Locate the cell with the specified text and output its [X, Y] center coordinate. 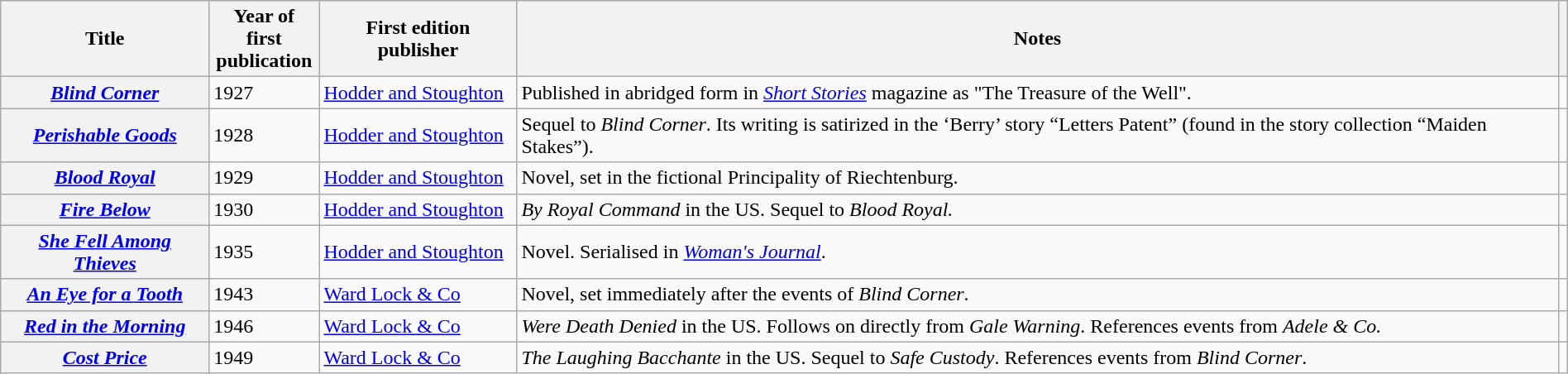
Were Death Denied in the US. Follows on directly from Gale Warning. References events from Adele & Co. [1037, 326]
1935 [265, 252]
Novel, set in the fictional Principality of Riechtenburg. [1037, 178]
Notes [1037, 39]
Perishable Goods [105, 136]
1930 [265, 209]
1928 [265, 136]
Blind Corner [105, 93]
Cost Price [105, 357]
The Laughing Bacchante in the US. Sequel to Safe Custody. References events from Blind Corner. [1037, 357]
She Fell Among Thieves [105, 252]
1943 [265, 295]
First edition publisher [418, 39]
1929 [265, 178]
Sequel to Blind Corner. Its writing is satirized in the ‘Berry’ story “Letters Patent” (found in the story collection “Maiden Stakes”). [1037, 136]
By Royal Command in the US. Sequel to Blood Royal. [1037, 209]
Novel. Serialised in Woman's Journal. [1037, 252]
1927 [265, 93]
Blood Royal [105, 178]
An Eye for a Tooth [105, 295]
Novel, set immediately after the events of Blind Corner. [1037, 295]
1946 [265, 326]
Year of firstpublication [265, 39]
Fire Below [105, 209]
1949 [265, 357]
Published in abridged form in Short Stories magazine as "The Treasure of the Well". [1037, 93]
Red in the Morning [105, 326]
Title [105, 39]
